Identify which cell holds the provided text, then report its (X, Y) central coordinate. 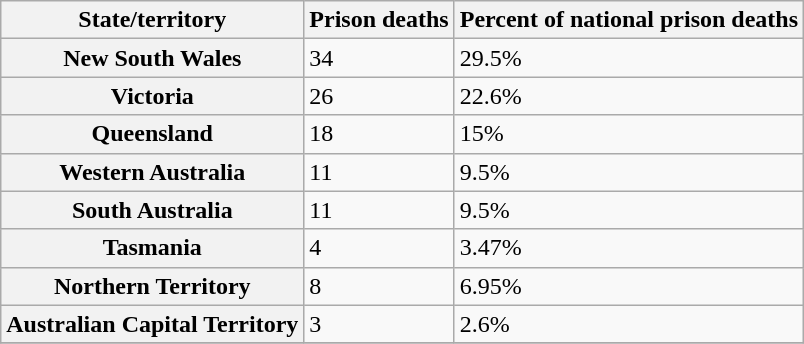
South Australia (152, 210)
15% (628, 134)
Queensland (152, 134)
New South Wales (152, 58)
Victoria (152, 96)
18 (379, 134)
26 (379, 96)
Northern Territory (152, 286)
Tasmania (152, 248)
8 (379, 286)
Percent of national prison deaths (628, 20)
6.95% (628, 286)
34 (379, 58)
Australian Capital Territory (152, 324)
4 (379, 248)
State/territory (152, 20)
29.5% (628, 58)
Prison deaths (379, 20)
Western Australia (152, 172)
3 (379, 324)
3.47% (628, 248)
2.6% (628, 324)
22.6% (628, 96)
